Detect which cell encompasses the target text, then output its [X, Y] center coordinate. 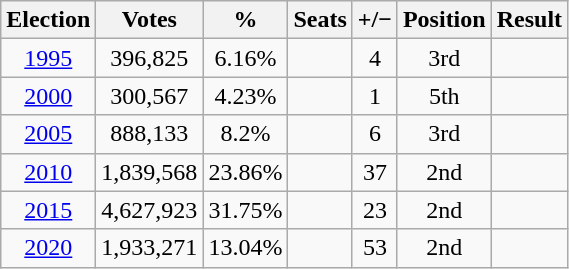
23 [374, 210]
4 [374, 58]
+/− [374, 20]
2010 [48, 172]
2005 [48, 134]
396,825 [150, 58]
31.75% [246, 210]
13.04% [246, 248]
Result [529, 20]
888,133 [150, 134]
4.23% [246, 96]
2015 [48, 210]
1,839,568 [150, 172]
Seats [320, 20]
4,627,923 [150, 210]
23.86% [246, 172]
Votes [150, 20]
% [246, 20]
37 [374, 172]
6 [374, 134]
2020 [48, 248]
1995 [48, 58]
300,567 [150, 96]
Election [48, 20]
Position [444, 20]
5th [444, 96]
1,933,271 [150, 248]
8.2% [246, 134]
1 [374, 96]
53 [374, 248]
6.16% [246, 58]
2000 [48, 96]
